Capture the cell that displays the provided text and extract its (x, y) central coordinate. 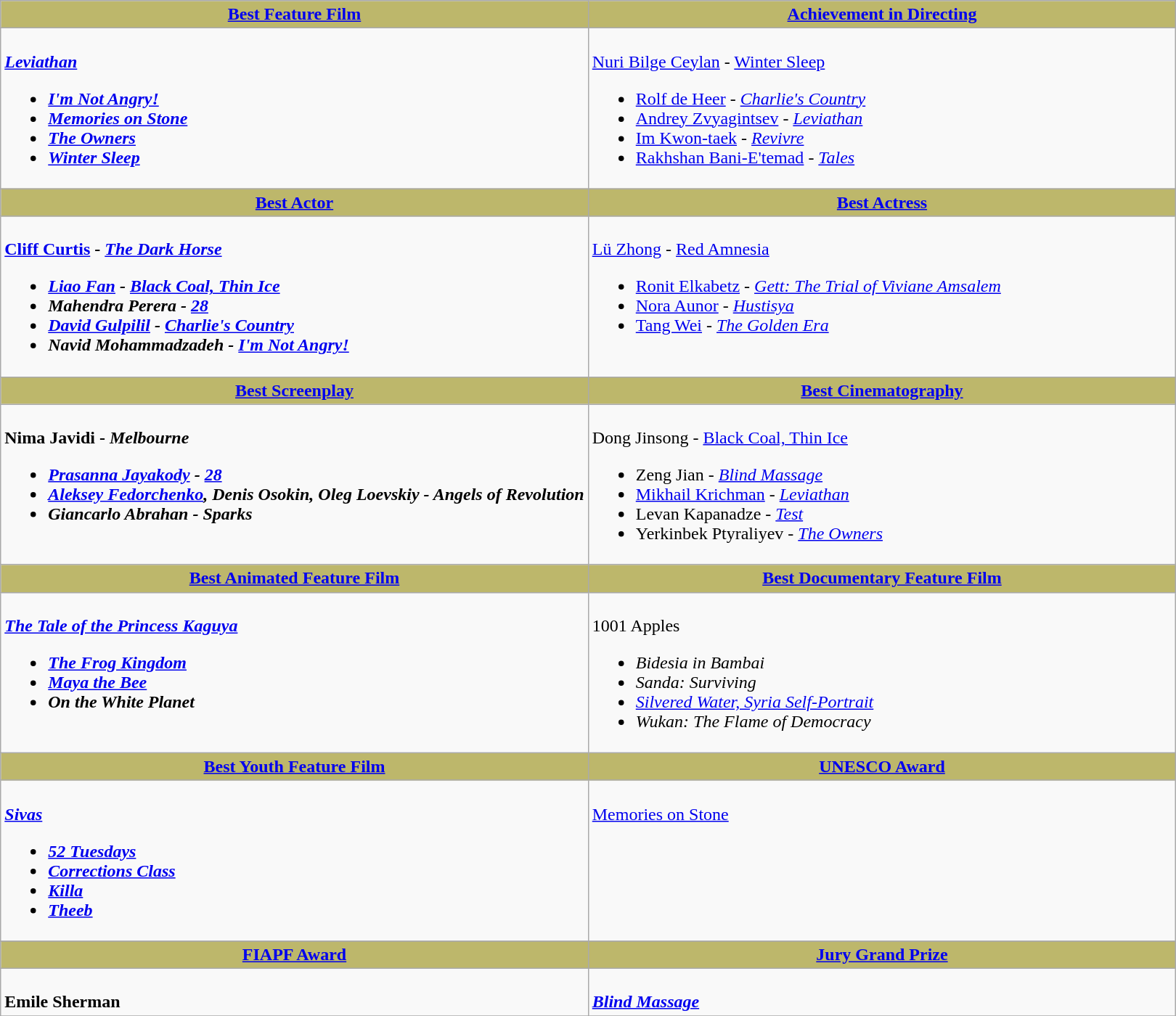
Nima Javidi - Melbourne Prasanna Jayakody - 28 Aleksey Fedorchenko, Denis Osokin, Oleg Loevskiy - Angels of Revolution Giancarlo Abrahan - Sparks (295, 485)
Best Actress (881, 202)
Memories on Stone (881, 861)
Best Animated Feature Film (295, 578)
Emile Sherman (295, 991)
Best Screenplay (295, 390)
FIAPF Award (295, 954)
Best Feature Film (295, 15)
1001 Apples Bidesia in Bambai Sanda: Surviving Silvered Water, Syria Self-Portrait Wukan: The Flame of Democracy (881, 672)
Dong Jinsong - Black Coal, Thin Ice Zeng Jian - Blind Massage Mikhail Krichman - Leviathan Levan Kapanadze - Test Yerkinbek Ptyraliyev - The Owners (881, 485)
Sivas 52 Tuesdays Corrections Class Killa Theeb (295, 861)
Nuri Bilge Ceylan - Winter Sleep Rolf de Heer - Charlie's Country Andrey Zvyagintsev - Leviathan Im Kwon-taek - Revivre Rakhshan Bani-E'temad - Tales (881, 109)
Jury Grand Prize (881, 954)
Lü Zhong - Red Amnesia Ronit Elkabetz - Gett: The Trial of Viviane Amsalem Nora Aunor - Hustisya Tang Wei - The Golden Era (881, 296)
The Tale of the Princess Kaguya The Frog Kingdom Maya the Bee On the White Planet (295, 672)
Leviathan I'm Not Angry! Memories on Stone The Owners Winter Sleep (295, 109)
Blind Massage (881, 991)
Best Cinematography (881, 390)
Best Youth Feature Film (295, 766)
Achievement in Directing (881, 15)
Best Documentary Feature Film (881, 578)
UNESCO Award (881, 766)
Best Actor (295, 202)
